Determine the [x, y] coordinate at the center of the cell enclosing the given text.  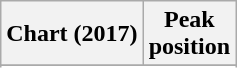
Peak position [189, 34]
Chart (2017) [72, 34]
